Scan for the cell matching the given text and deliver its (X, Y) coordinate at center. 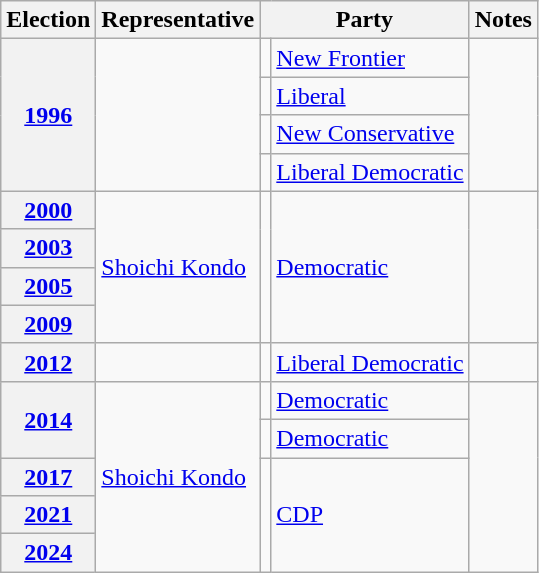
2012 (48, 362)
1996 (48, 115)
2000 (48, 210)
Notes (503, 20)
Party (364, 20)
2003 (48, 248)
2005 (48, 286)
2017 (48, 477)
Election (48, 20)
New Frontier (370, 58)
CDP (370, 515)
2024 (48, 553)
2009 (48, 324)
Liberal (370, 96)
Representative (178, 20)
New Conservative (370, 134)
2014 (48, 419)
2021 (48, 515)
